Pinpoint the cell where the given text exists, returning its (x, y) midpoint coordinate. 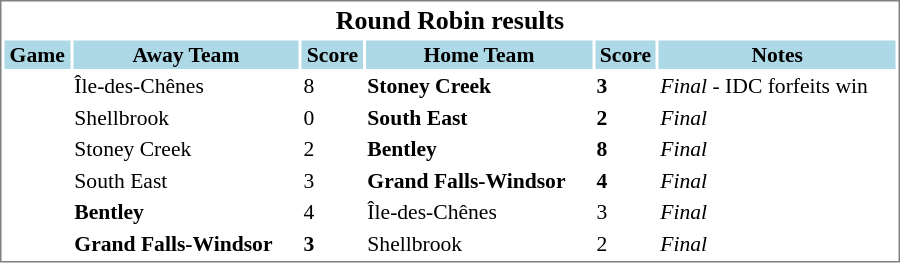
0 (332, 118)
Away Team (186, 54)
Final - IDC forfeits win (778, 86)
Round Robin results (450, 20)
Notes (778, 54)
Game (36, 54)
Home Team (479, 54)
